Locate the cell with the specified text and output its [x, y] center coordinate. 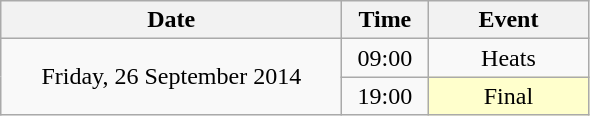
Date [172, 20]
19:00 [385, 96]
Final [508, 96]
Heats [508, 58]
Time [385, 20]
Friday, 26 September 2014 [172, 77]
Event [508, 20]
09:00 [385, 58]
